Return the (X, Y) coordinate for the center point of the cell that contains the specified text.  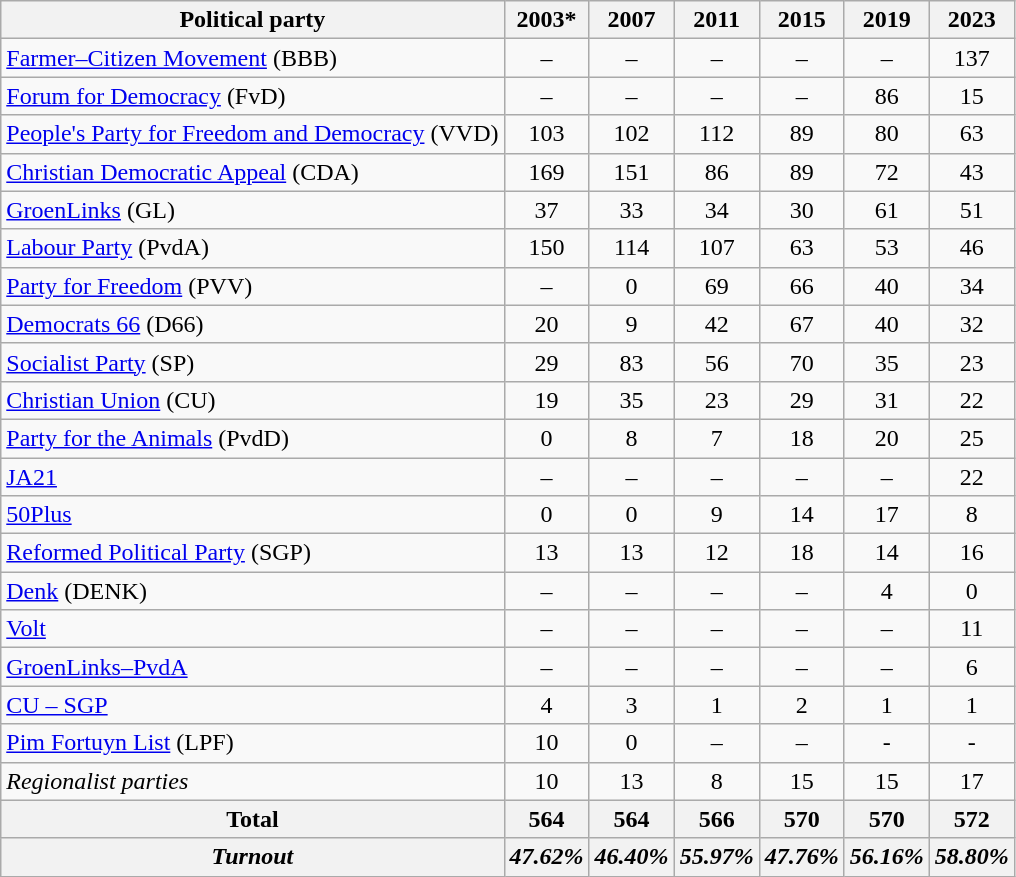
47.76% (802, 857)
2015 (802, 20)
Labour Party (PvdA) (252, 248)
572 (972, 819)
151 (632, 172)
Christian Democratic Appeal (CDA) (252, 172)
114 (632, 248)
Forum for Democracy (FvD) (252, 96)
2019 (886, 20)
Christian Union (CU) (252, 400)
56 (716, 362)
107 (716, 248)
People's Party for Freedom and Democracy (VVD) (252, 134)
32 (972, 324)
31 (886, 400)
566 (716, 819)
33 (632, 210)
61 (886, 210)
2 (802, 705)
7 (716, 438)
103 (546, 134)
2023 (972, 20)
3 (632, 705)
GroenLinks (GL) (252, 210)
37 (546, 210)
47.62% (546, 857)
30 (802, 210)
43 (972, 172)
80 (886, 134)
25 (972, 438)
66 (802, 286)
53 (886, 248)
Volt (252, 629)
2007 (632, 20)
58.80% (972, 857)
6 (972, 667)
50Plus (252, 515)
Political party (252, 20)
46.40% (632, 857)
42 (716, 324)
72 (886, 172)
51 (972, 210)
55.97% (716, 857)
Democrats 66 (D66) (252, 324)
83 (632, 362)
70 (802, 362)
46 (972, 248)
19 (546, 400)
Socialist Party (SP) (252, 362)
112 (716, 134)
Regionalist parties (252, 781)
16 (972, 553)
102 (632, 134)
Party for Freedom (PVV) (252, 286)
Farmer–Citizen Movement (BBB) (252, 58)
67 (802, 324)
Reformed Political Party (SGP) (252, 553)
Total (252, 819)
Party for the Animals (PvdD) (252, 438)
56.16% (886, 857)
169 (546, 172)
Turnout (252, 857)
GroenLinks–PvdA (252, 667)
2011 (716, 20)
Denk (DENK) (252, 591)
2003* (546, 20)
150 (546, 248)
137 (972, 58)
11 (972, 629)
CU – SGP (252, 705)
JA21 (252, 477)
69 (716, 286)
12 (716, 553)
Pim Fortuyn List (LPF) (252, 743)
